Detect which cell encompasses the target text, then output its (x, y) center coordinate. 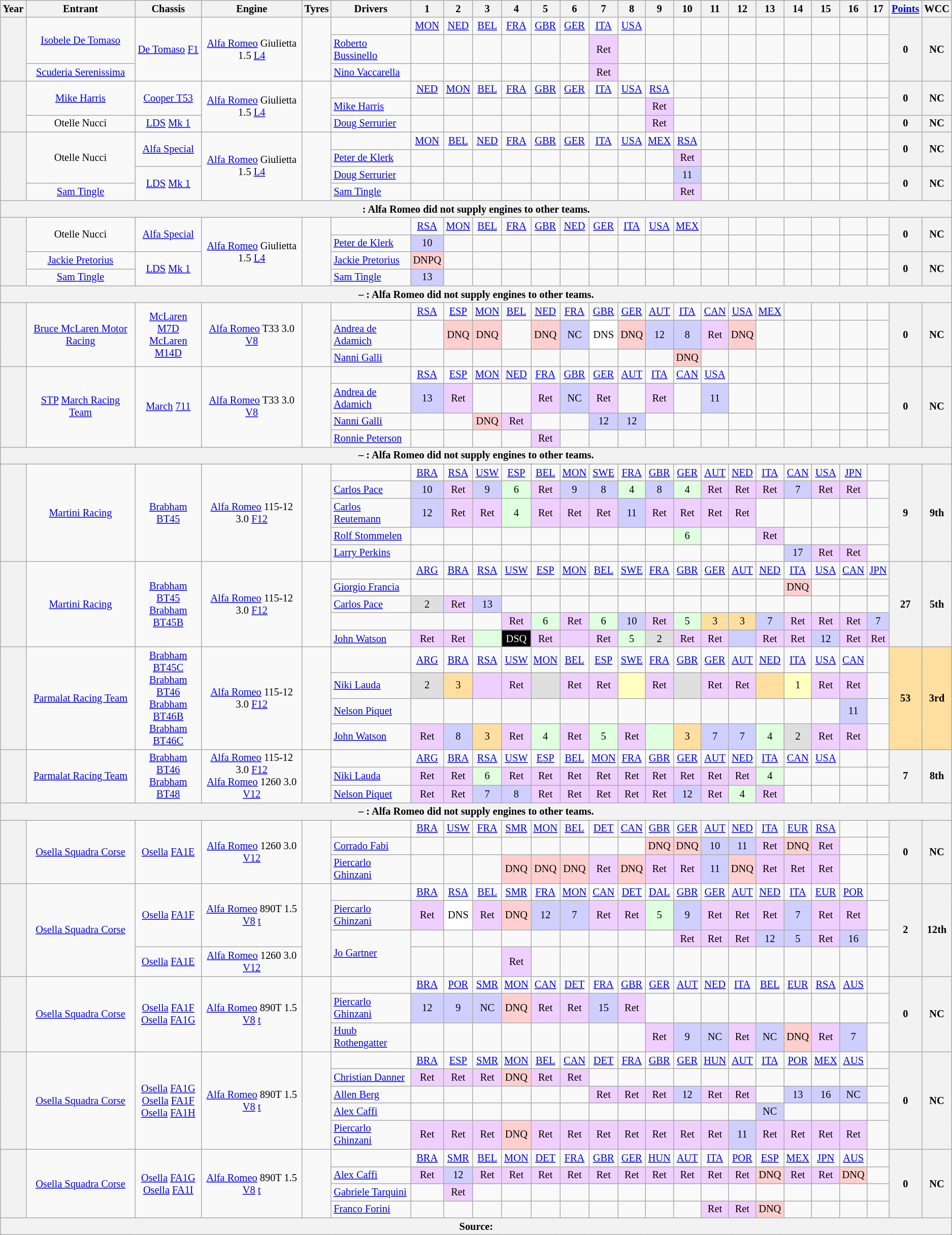
Isobele De Tomaso (80, 41)
14 (798, 9)
8th (937, 776)
Scuderia Serenissima (80, 72)
Bruce McLaren Motor Racing (80, 334)
Osella FA1FOsella FA1G (169, 1014)
Chassis (169, 9)
Osella FA1F (169, 915)
9th (937, 513)
Entrant (80, 9)
DNPQ (428, 260)
Huub Rothengatter (371, 1037)
Brabham BT45CBrabham BT46Brabham BT46BBrabham BT46C (169, 698)
Carlos Reutemann (371, 513)
De Tomaso F1 (169, 49)
Source: (476, 1226)
Franco Forini (371, 1209)
Osella FA1GOsella FA1I (169, 1184)
Rolf Stommelen (371, 536)
Nino Vaccarella (371, 72)
5th (937, 604)
Roberto Bussinello (371, 49)
Gabriele Tarquini (371, 1192)
Engine (252, 9)
Brabham BT46Brabham BT48 (169, 776)
Osella FA1GOsella FA1FOsella FA1H (169, 1100)
Year (13, 9)
Larry Perkins (371, 553)
Corrado Fabi (371, 846)
Brabham BT45Brabham BT45B (169, 604)
53 (905, 698)
: Alfa Romeo did not supply engines to other teams. (476, 209)
STP March Racing Team (80, 406)
Christian Danner (371, 1078)
Jo Gartner (371, 953)
WCC (937, 9)
Allen Berg (371, 1094)
DSQ (516, 639)
12th (937, 930)
Brabham BT45 (169, 513)
Tyres (317, 9)
Drivers (371, 9)
McLaren M7DMcLaren M14D (169, 334)
Ronnie Peterson (371, 438)
Giorgio Francia (371, 587)
Alfa Romeo 115-12 3.0 F12Alfa Romeo 1260 3.0 V12 (252, 776)
3rd (937, 698)
DAL (659, 892)
Cooper T53 (169, 97)
27 (905, 604)
Points (905, 9)
March 711 (169, 406)
